Extract the (X, Y) coordinate from the center of the cell holding the provided text.  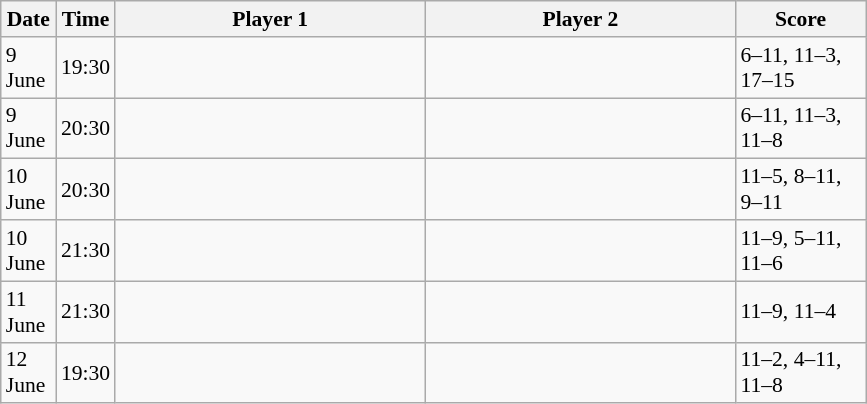
Score (800, 19)
Date (28, 19)
Player 2 (580, 19)
11–9, 11–4 (800, 312)
11–9, 5–11, 11–6 (800, 250)
6–11, 11–3, 11–8 (800, 128)
11–5, 8–11, 9–11 (800, 190)
Time (86, 19)
11 June (28, 312)
Player 1 (270, 19)
11–2, 4–11, 11–8 (800, 372)
6–11, 11–3, 17–15 (800, 68)
12 June (28, 372)
